Pinpoint the cell where the given text exists, returning its [x, y] midpoint coordinate. 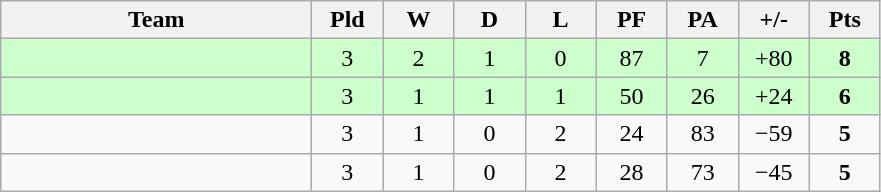
24 [632, 134]
−45 [774, 172]
26 [702, 96]
W [418, 20]
87 [632, 58]
83 [702, 134]
Team [156, 20]
PA [702, 20]
6 [844, 96]
50 [632, 96]
+80 [774, 58]
Pts [844, 20]
Pld [348, 20]
8 [844, 58]
7 [702, 58]
+/- [774, 20]
−59 [774, 134]
L [560, 20]
28 [632, 172]
+24 [774, 96]
PF [632, 20]
D [490, 20]
73 [702, 172]
